Pinpoint the cell where the given text exists, returning its [x, y] midpoint coordinate. 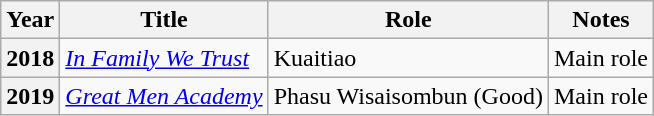
Notes [600, 20]
Phasu Wisaisombun (Good) [408, 96]
2018 [30, 58]
Kuaitiao [408, 58]
Great Men Academy [164, 96]
Year [30, 20]
In Family We Trust [164, 58]
2019 [30, 96]
Title [164, 20]
Role [408, 20]
